Output the (X, Y) coordinate of the center of the cell containing the given text.  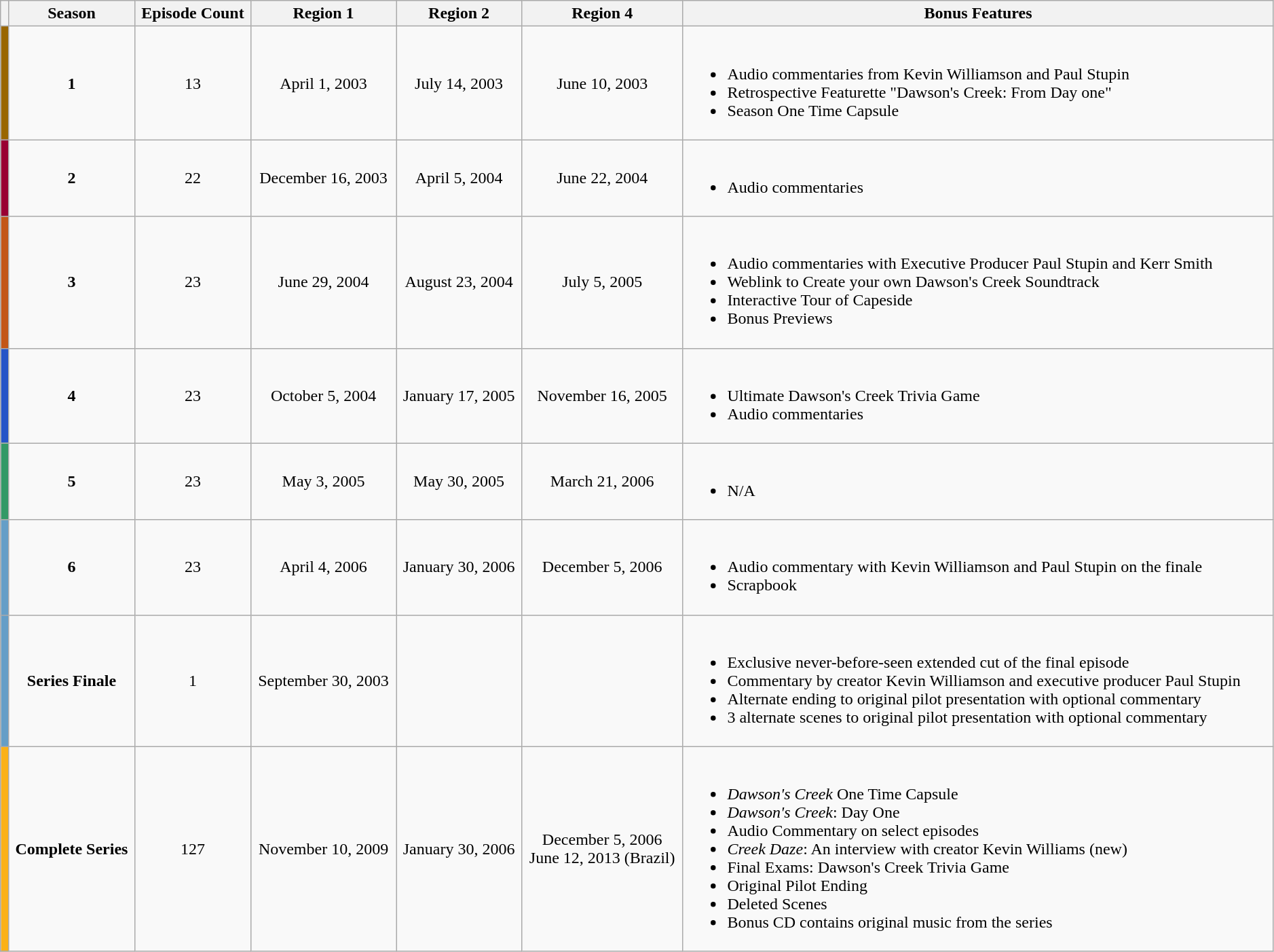
Audio commentaries (978, 178)
127 (193, 849)
July 5, 2005 (601, 282)
Region 2 (459, 14)
5 (71, 482)
April 4, 2006 (323, 567)
July 14, 2003 (459, 83)
22 (193, 178)
Region 1 (323, 14)
N/A (978, 482)
2 (71, 178)
March 21, 2006 (601, 482)
Complete Series (71, 849)
April 1, 2003 (323, 83)
Bonus Features (978, 14)
13 (193, 83)
December 16, 2003 (323, 178)
June 10, 2003 (601, 83)
Season (71, 14)
December 5, 2006 (601, 567)
6 (71, 567)
Audio commentary with Kevin Williamson and Paul Stupin on the finaleScrapbook (978, 567)
Ultimate Dawson's Creek Trivia GameAudio commentaries (978, 396)
3 (71, 282)
May 30, 2005 (459, 482)
January 17, 2005 (459, 396)
June 22, 2004 (601, 178)
Region 4 (601, 14)
May 3, 2005 (323, 482)
Audio commentaries from Kevin Williamson and Paul StupinRetrospective Featurette "Dawson's Creek: From Day one"Season One Time Capsule (978, 83)
November 16, 2005 (601, 396)
November 10, 2009 (323, 849)
September 30, 2003 (323, 681)
October 5, 2004 (323, 396)
December 5, 2006June 12, 2013 (Brazil) (601, 849)
4 (71, 396)
April 5, 2004 (459, 178)
Series Finale (71, 681)
June 29, 2004 (323, 282)
August 23, 2004 (459, 282)
Episode Count (193, 14)
